Return the [x, y] coordinate for the center point of the cell that contains the specified text.  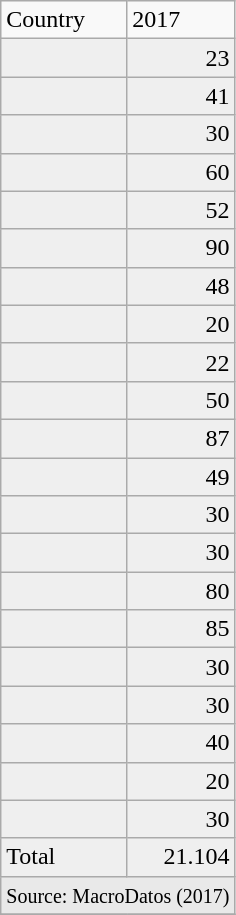
41 [181, 96]
Country [64, 20]
50 [181, 400]
22 [181, 362]
21.104 [181, 857]
85 [181, 629]
Source: MacroDatos (2017) [118, 895]
49 [181, 477]
60 [181, 172]
23 [181, 58]
52 [181, 210]
48 [181, 286]
90 [181, 248]
2017 [181, 20]
40 [181, 743]
87 [181, 438]
Total [64, 857]
80 [181, 591]
